Search for the cell housing the specified text and yield its (X, Y) center coordinate. 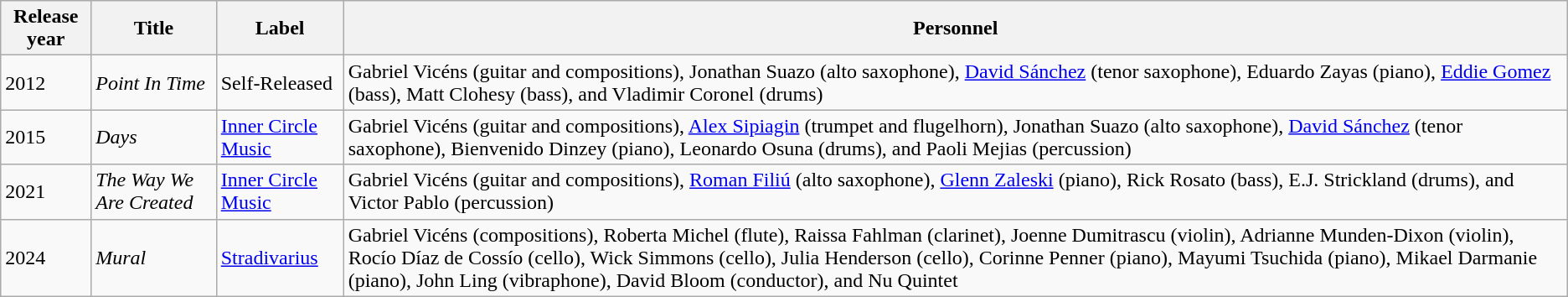
Mural (154, 258)
Label (280, 29)
Self-Released (280, 82)
Stradivarius (280, 258)
Release year (46, 29)
The Way We Are Created (154, 191)
Personnel (955, 29)
2012 (46, 82)
2024 (46, 258)
Point In Time (154, 82)
2021 (46, 191)
Title (154, 29)
2015 (46, 138)
Days (154, 138)
